Extract the [x, y] coordinate from the center of the cell holding the provided text.  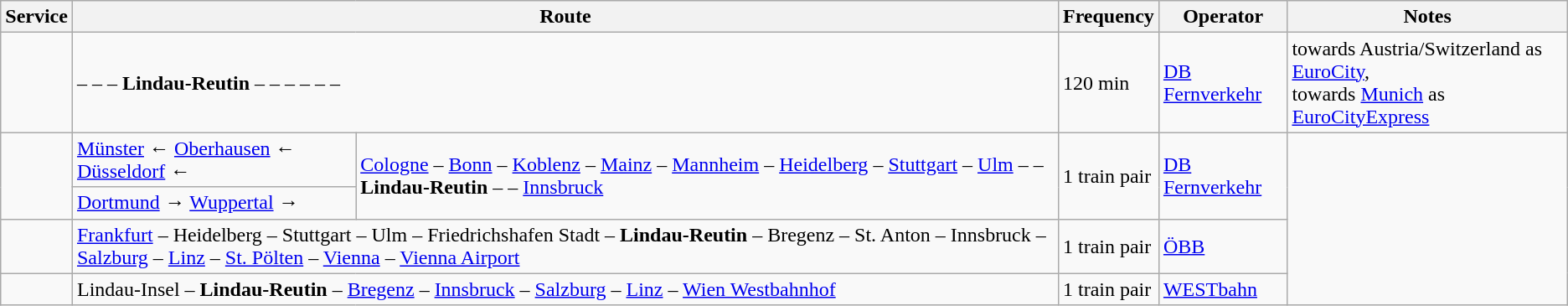
Lindau-Insel – Lindau-Reutin – Bregenz – Innsbruck – Salzburg – Linz – Wien Westbahnhof [565, 289]
Münster ← Oberhausen ← Düsseldorf ← [214, 159]
Service [37, 17]
ÖBB [1223, 246]
Route [565, 17]
– – – Lindau-Reutin – – – – – – [565, 82]
Cologne – Bonn – Koblenz – Mainz – Mannheim – Heidelberg – Stuttgart – Ulm – – Lindau-Reutin – – Innsbruck [707, 176]
Operator [1223, 17]
120 min [1108, 82]
Dortmund → Wuppertal → [214, 203]
towards Austria/Switzerland as EuroCity,towards Munich as EuroCityExpress [1427, 82]
Frequency [1108, 17]
WESTbahn [1223, 289]
Notes [1427, 17]
